Provide the (X, Y) coordinate of the cell's center where the given text is located.  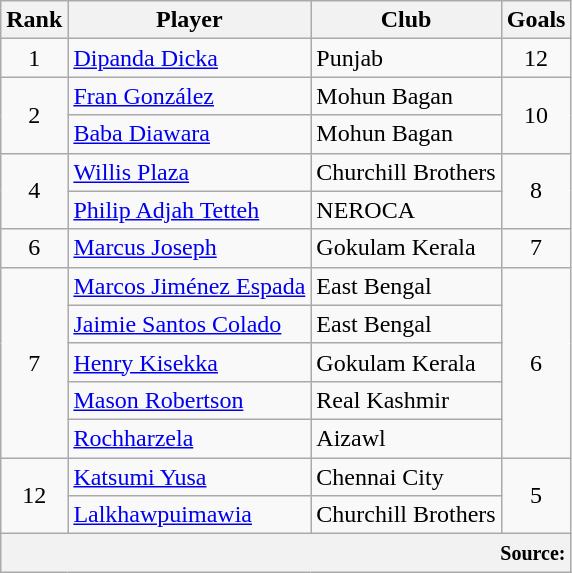
8 (536, 191)
NEROCA (406, 210)
Source: (286, 553)
1 (34, 58)
Aizawl (406, 438)
Philip Adjah Tetteh (190, 210)
Henry Kisekka (190, 362)
Jaimie Santos Colado (190, 324)
Lalkhawpuimawia (190, 515)
Real Kashmir (406, 400)
Fran González (190, 96)
Mason Robertson (190, 400)
Goals (536, 20)
Marcus Joseph (190, 248)
Baba Diawara (190, 134)
Chennai City (406, 477)
Rank (34, 20)
Katsumi Yusa (190, 477)
Player (190, 20)
Rochharzela (190, 438)
10 (536, 115)
Club (406, 20)
2 (34, 115)
Marcos Jiménez Espada (190, 286)
4 (34, 191)
Willis Plaza (190, 172)
Dipanda Dicka (190, 58)
5 (536, 496)
Punjab (406, 58)
